For the text-containing cell, return its midpoint in (x, y) coordinate format. 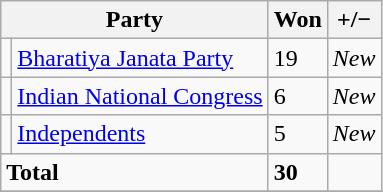
6 (298, 96)
30 (298, 172)
+/− (354, 20)
Independents (140, 134)
Bharatiya Janata Party (140, 58)
Indian National Congress (140, 96)
Won (298, 20)
5 (298, 134)
Party (134, 20)
Total (134, 172)
19 (298, 58)
